From the cell containing the given text, extract its center point as [x, y] coordinate. 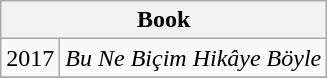
Book [164, 20]
2017 [30, 58]
Bu Ne Biçim Hikâye Böyle [194, 58]
